Search for the cell housing the specified text and yield its (x, y) center coordinate. 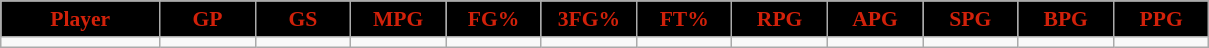
Player (80, 19)
GS (302, 19)
PPG (1161, 19)
FG% (494, 19)
FT% (684, 19)
RPG (780, 19)
APG (874, 19)
GP (208, 19)
3FG% (588, 19)
MPG (398, 19)
SPG (970, 19)
BPG (1066, 19)
